Scan for the cell matching the given text and deliver its [X, Y] coordinate at center. 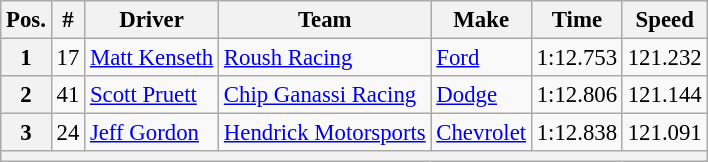
1:12.838 [576, 133]
17 [68, 58]
1:12.806 [576, 95]
1:12.753 [576, 58]
Chip Ganassi Racing [325, 95]
41 [68, 95]
121.232 [664, 58]
121.144 [664, 95]
Dodge [481, 95]
2 [26, 95]
Matt Kenseth [152, 58]
Roush Racing [325, 58]
Jeff Gordon [152, 133]
Time [576, 20]
1 [26, 58]
3 [26, 133]
Speed [664, 20]
# [68, 20]
Ford [481, 58]
Team [325, 20]
Make [481, 20]
Driver [152, 20]
24 [68, 133]
121.091 [664, 133]
Hendrick Motorsports [325, 133]
Pos. [26, 20]
Scott Pruett [152, 95]
Chevrolet [481, 133]
